Determine the (X, Y) coordinate at the center of the cell enclosing the given text.  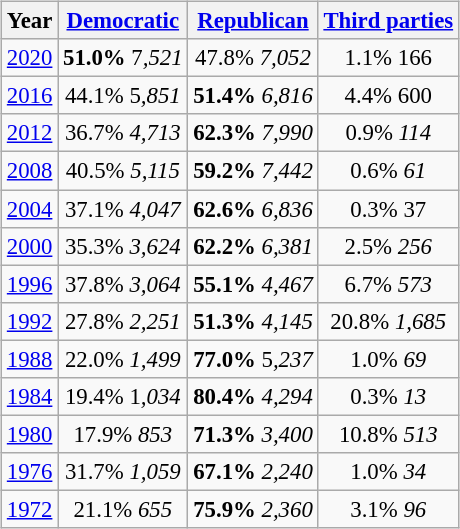
20.8% 1,685 (388, 321)
3.1% 96 (388, 509)
1.1% 166 (388, 58)
62.6% 6,836 (253, 209)
37.8% 3,064 (123, 284)
1996 (30, 284)
0.3% 13 (388, 396)
1972 (30, 509)
Year (30, 21)
31.7% 1,059 (123, 472)
Republican (253, 21)
1988 (30, 359)
21.1% 655 (123, 509)
75.9% 2,360 (253, 509)
4.4% 600 (388, 96)
77.0% 5,237 (253, 359)
1.0% 34 (388, 472)
67.1% 2,240 (253, 472)
44.1% 5,851 (123, 96)
47.8% 7,052 (253, 58)
62.3% 7,990 (253, 133)
36.7% 4,713 (123, 133)
1.0% 69 (388, 359)
Democratic (123, 21)
71.3% 3,400 (253, 434)
35.3% 3,624 (123, 246)
2020 (30, 58)
Third parties (388, 21)
80.4% 4,294 (253, 396)
1992 (30, 321)
1976 (30, 472)
6.7% 573 (388, 284)
0.3% 37 (388, 209)
22.0% 1,499 (123, 359)
19.4% 1,034 (123, 396)
40.5% 5,115 (123, 171)
62.2% 6,381 (253, 246)
2.5% 256 (388, 246)
10.8% 513 (388, 434)
2004 (30, 209)
2016 (30, 96)
27.8% 2,251 (123, 321)
55.1% 4,467 (253, 284)
2008 (30, 171)
1984 (30, 396)
37.1% 4,047 (123, 209)
51.3% 4,145 (253, 321)
17.9% 853 (123, 434)
2000 (30, 246)
2012 (30, 133)
59.2% 7,442 (253, 171)
0.6% 61 (388, 171)
51.4% 6,816 (253, 96)
0.9% 114 (388, 133)
1980 (30, 434)
51.0% 7,521 (123, 58)
